Extract the [x, y] coordinate from the center of the cell holding the provided text.  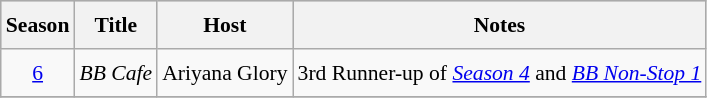
Title [116, 25]
BB Cafe [116, 73]
Season [38, 25]
6 [38, 73]
Notes [500, 25]
3rd Runner-up of Season 4 and BB Non-Stop 1 [500, 73]
Ariyana Glory [224, 73]
Host [224, 25]
